Search for the cell housing the specified text and yield its [X, Y] center coordinate. 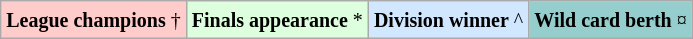
Wild card berth ¤ [610, 20]
Finals appearance * [277, 20]
Division winner ^ [448, 20]
League champions † [94, 20]
